Pinpoint the cell where the given text exists, returning its (x, y) midpoint coordinate. 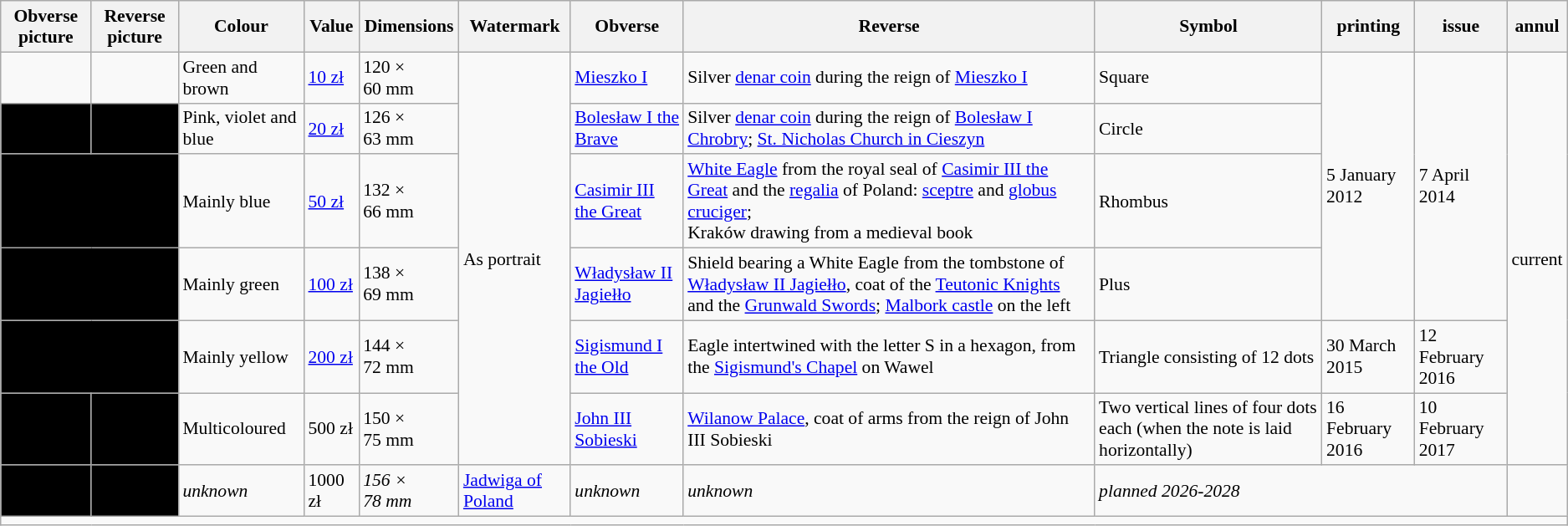
Pink, violet and blue (241, 129)
500 zł (331, 430)
Mainly blue (241, 202)
Eagle intertwined with the letter S in a hexagon, from the Sigismund's Chapel on Wawel (889, 356)
printing (1368, 27)
132 × 66 mm (409, 202)
Dimensions (409, 27)
12 February 2016 (1462, 356)
7 April 2014 (1462, 186)
5 January 2012 (1368, 186)
Colour (241, 27)
Władysław II Jagiełło (627, 284)
annul (1537, 27)
As portrait (515, 258)
Value (331, 27)
Wilanow Palace, coat of arms from the reign of John III Sobieski (889, 430)
100 zł (331, 284)
John III Sobieski (627, 430)
Reverse picture (135, 27)
10 zł (331, 77)
Multicoloured (241, 430)
current (1537, 258)
144 × 72 mm (409, 356)
Circle (1208, 129)
Silver denar coin during the reign of Mieszko I (889, 77)
issue (1462, 27)
120 × 60 mm (409, 77)
150 × 75 mm (409, 430)
20 zł (331, 129)
Rhombus (1208, 202)
Obverse (627, 27)
30 March 2015 (1368, 356)
Mainly green (241, 284)
Sigismund I the Old (627, 356)
Silver denar coin during the reign of Bolesław I Chrobry; St. Nicholas Church in Cieszyn (889, 129)
Watermark (515, 27)
Square (1208, 77)
planned 2026-2028 (1301, 492)
138 × 69 mm (409, 284)
Triangle consisting of 12 dots (1208, 356)
Plus (1208, 284)
1000 zł (331, 492)
16 February 2016 (1368, 430)
50 zł (331, 202)
Reverse (889, 27)
White Eagle from the royal seal of Casimir III the Great and the regalia of Poland: sceptre and globus cruciger;Kraków drawing from a medieval book (889, 202)
156 × 78 mm (409, 492)
Jadwiga of Poland (515, 492)
126 × 63 mm (409, 129)
Two vertical lines of four dots each (when the note is laid horizontally) (1208, 430)
10 February 2017 (1462, 430)
200 zł (331, 356)
Casimir III the Great (627, 202)
Bolesław I the Brave (627, 129)
Green and brown (241, 77)
Obverse picture (46, 27)
Mieszko I (627, 77)
Mainly yellow (241, 356)
Symbol (1208, 27)
